Scan for the cell matching the given text and deliver its (X, Y) coordinate at center. 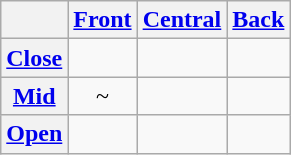
~ (102, 96)
Central (182, 20)
Close (34, 58)
Back (258, 20)
Front (102, 20)
Open (34, 134)
Mid (34, 96)
